Identify which cell holds the provided text, then report its [x, y] central coordinate. 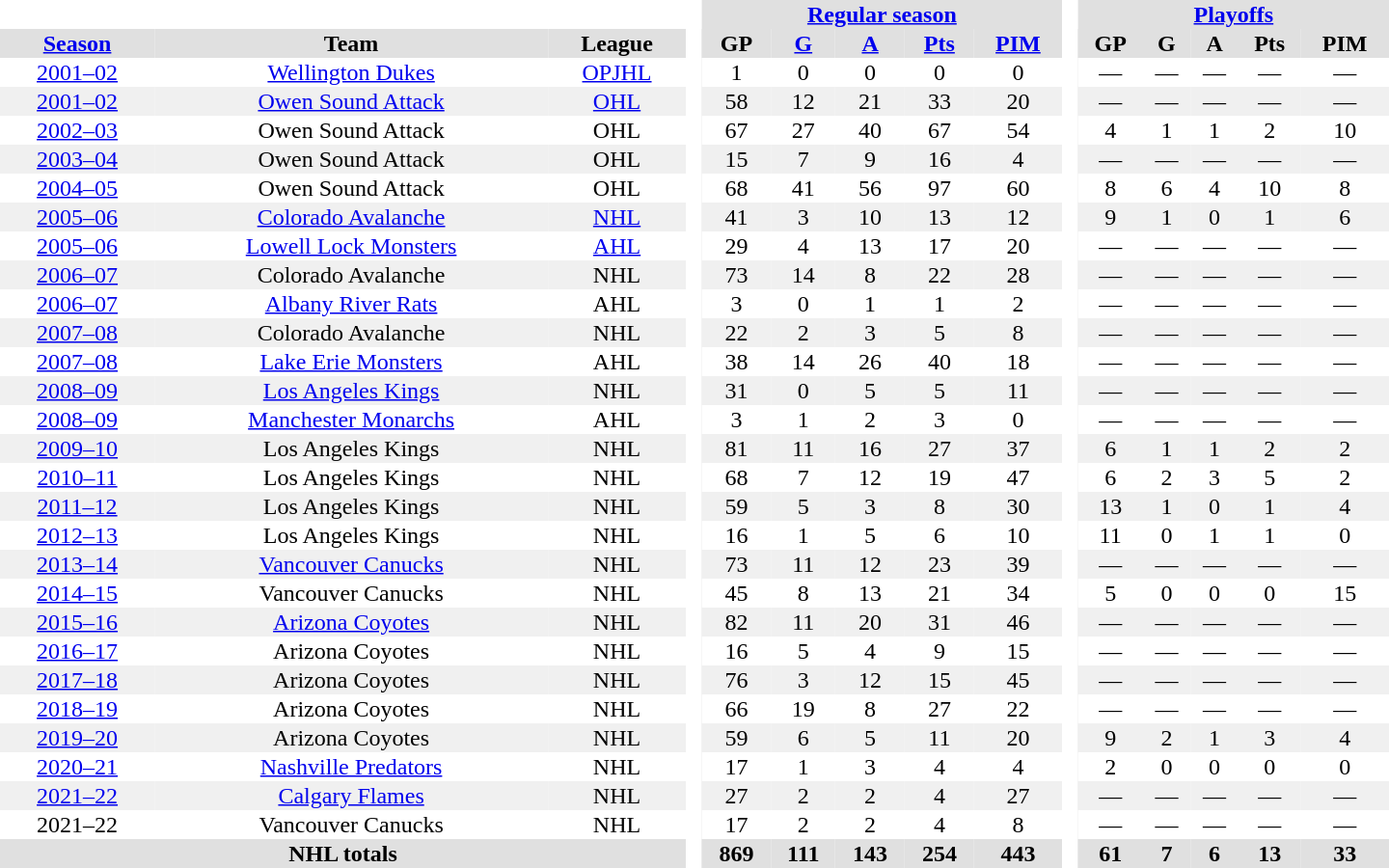
2018–19 [77, 709]
111 [803, 854]
29 [737, 246]
2017–18 [77, 680]
56 [870, 188]
Calgary Flames [351, 796]
Nashville Predators [351, 767]
47 [1019, 477]
38 [737, 362]
18 [1019, 362]
46 [1019, 622]
26 [870, 362]
OPJHL [617, 72]
Lake Erie Monsters [351, 362]
2009–10 [77, 448]
2011–12 [77, 506]
League [617, 43]
2020–21 [77, 767]
Manchester Monarchs [351, 420]
30 [1019, 506]
2014–15 [77, 593]
Season [77, 43]
Wellington Dukes [351, 72]
39 [1019, 564]
Lowell Lock Monsters [351, 246]
254 [940, 854]
2004–05 [77, 188]
97 [940, 188]
61 [1111, 854]
2015–16 [77, 622]
Regular season [883, 14]
2019–20 [77, 738]
23 [940, 564]
54 [1019, 130]
66 [737, 709]
60 [1019, 188]
2012–13 [77, 535]
Team [351, 43]
NHL totals [343, 854]
34 [1019, 593]
143 [870, 854]
2016–17 [77, 651]
82 [737, 622]
37 [1019, 448]
2003–04 [77, 159]
Albany River Rats [351, 304]
76 [737, 680]
443 [1019, 854]
28 [1019, 275]
58 [737, 101]
2010–11 [77, 477]
2013–14 [77, 564]
Playoffs [1234, 14]
81 [737, 448]
2002–03 [77, 130]
869 [737, 854]
